Locate the cell with the specified text and output its [X, Y] center coordinate. 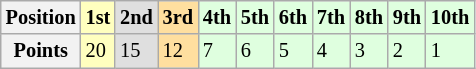
1 [450, 51]
6th [293, 17]
15 [136, 51]
3rd [178, 17]
6 [255, 51]
2nd [136, 17]
2 [407, 51]
3 [369, 51]
8th [369, 17]
4 [331, 51]
12 [178, 51]
7th [331, 17]
9th [407, 17]
1st [98, 17]
5 [293, 51]
5th [255, 17]
20 [98, 51]
10th [450, 17]
Position [41, 17]
4th [217, 17]
Points [41, 51]
7 [217, 51]
